Locate the cell with the specified text and output its (X, Y) center coordinate. 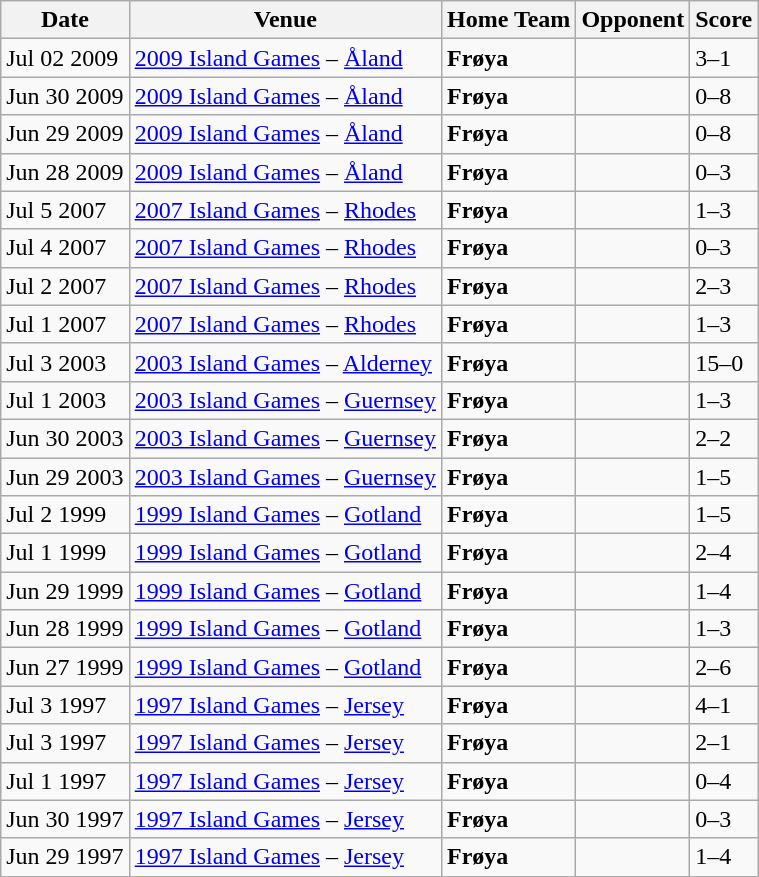
2–6 (724, 667)
Jun 28 1999 (65, 629)
4–1 (724, 705)
Jun 29 1997 (65, 857)
3–1 (724, 58)
Jul 2 1999 (65, 515)
Jun 30 1997 (65, 819)
2003 Island Games – Alderney (285, 362)
Jul 1 2003 (65, 400)
0–4 (724, 781)
15–0 (724, 362)
Jun 27 1999 (65, 667)
Jul 3 2003 (65, 362)
Jul 5 2007 (65, 210)
Date (65, 20)
Jun 29 1999 (65, 591)
Jun 28 2009 (65, 172)
2–1 (724, 743)
Jul 4 2007 (65, 248)
2–4 (724, 553)
Opponent (633, 20)
Jul 1 2007 (65, 324)
Jul 1 1999 (65, 553)
Jun 30 2003 (65, 438)
Jun 30 2009 (65, 96)
Score (724, 20)
Jul 02 2009 (65, 58)
Venue (285, 20)
Jul 1 1997 (65, 781)
Jul 2 2007 (65, 286)
2–2 (724, 438)
2–3 (724, 286)
Jun 29 2009 (65, 134)
Jun 29 2003 (65, 477)
Home Team (508, 20)
